Locate the cell with the specified text and output its (x, y) center coordinate. 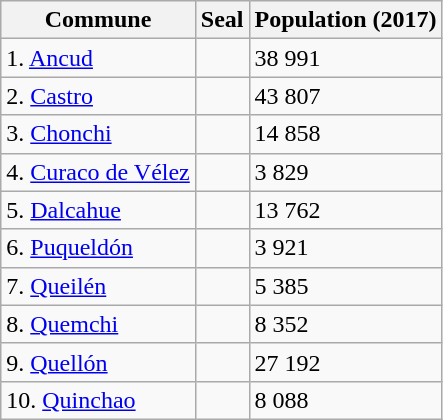
Commune (98, 20)
8 088 (346, 400)
8 352 (346, 324)
43 807 (346, 96)
5 385 (346, 286)
14 858 (346, 134)
1. Ancud (98, 58)
4. Curaco de Vélez (98, 172)
10. Quinchao (98, 400)
3 921 (346, 248)
27 192 (346, 362)
3 829 (346, 172)
Population (2017) (346, 20)
8. Quemchi (98, 324)
9. Quellón (98, 362)
7. Queilén (98, 286)
3. Chonchi (98, 134)
38 991 (346, 58)
2. Castro (98, 96)
6. Puqueldón (98, 248)
5. Dalcahue (98, 210)
Seal (222, 20)
13 762 (346, 210)
